Capture the cell that displays the provided text and extract its [X, Y] central coordinate. 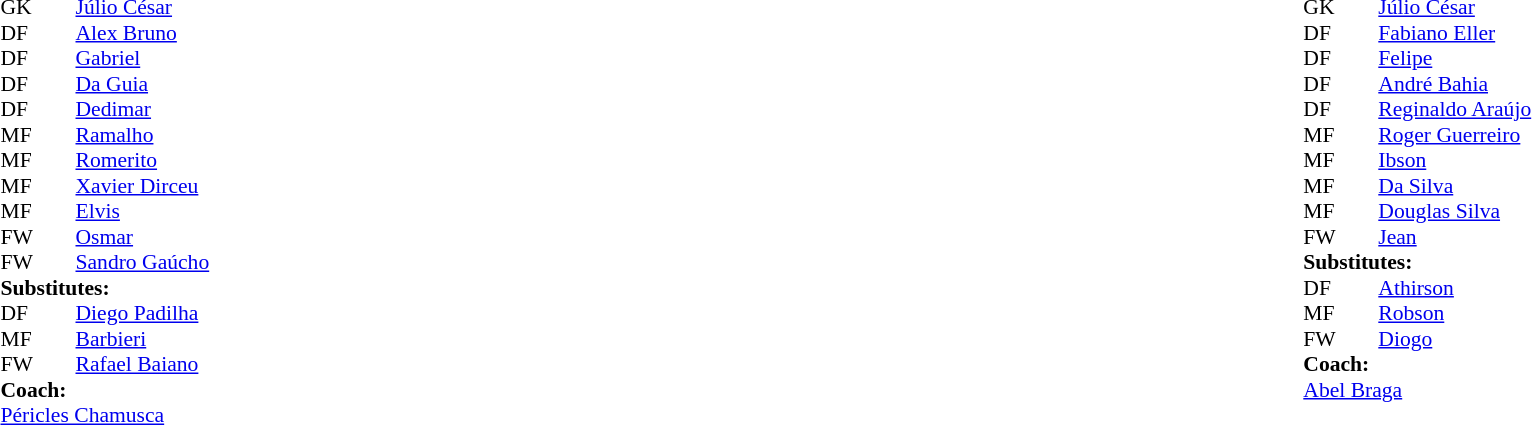
Alex Bruno [143, 33]
Ibson [1454, 161]
Rafael Baiano [143, 365]
Felipe [1454, 59]
Da Guia [143, 84]
Reginaldo Araújo [1454, 109]
Athirson [1454, 288]
Douglas Silva [1454, 211]
Sandro Gaúcho [143, 263]
Jean [1454, 237]
Diogo [1454, 339]
Diego Padilha [143, 313]
André Bahia [1454, 84]
Romerito [143, 161]
Xavier Dirceu [143, 186]
Fabiano Eller [1454, 33]
Dedimar [143, 109]
Elvis [143, 211]
Roger Guerreiro [1454, 135]
Robson [1454, 313]
Osmar [143, 237]
Gabriel [143, 59]
Da Silva [1454, 186]
Ramalho [143, 135]
Abel Braga [1417, 390]
Barbieri [143, 339]
